Search for the cell housing the specified text and yield its (x, y) center coordinate. 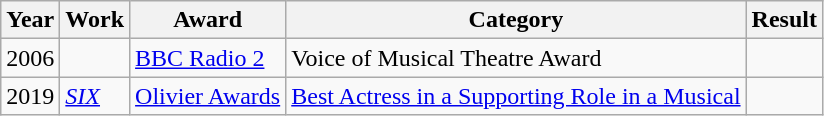
2006 (30, 58)
Work (95, 20)
SIX (95, 96)
Award (208, 20)
Voice of Musical Theatre Award (516, 58)
Best Actress in a Supporting Role in a Musical (516, 96)
2019 (30, 96)
Category (516, 20)
Year (30, 20)
Result (784, 20)
Olivier Awards (208, 96)
BBC Radio 2 (208, 58)
